Detect which cell encompasses the target text, then output its [x, y] center coordinate. 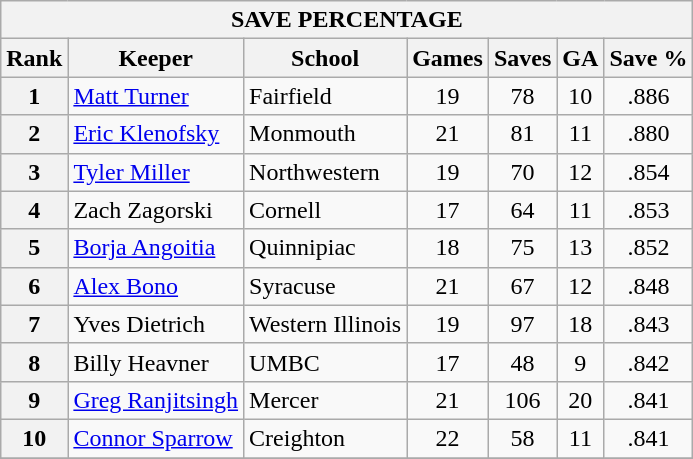
81 [522, 134]
Syracuse [326, 286]
Keeper [156, 58]
3 [34, 172]
Alex Bono [156, 286]
48 [522, 362]
Borja Angoitia [156, 248]
97 [522, 324]
.852 [648, 248]
GA [580, 58]
Monmouth [326, 134]
Quinnipiac [326, 248]
Billy Heavner [156, 362]
Greg Ranjitsingh [156, 400]
7 [34, 324]
8 [34, 362]
2 [34, 134]
Games [448, 58]
.886 [648, 96]
Zach Zagorski [156, 210]
Tyler Miller [156, 172]
78 [522, 96]
Yves Dietrich [156, 324]
6 [34, 286]
School [326, 58]
Fairfield [326, 96]
Cornell [326, 210]
70 [522, 172]
67 [522, 286]
Save % [648, 58]
.854 [648, 172]
Northwestern [326, 172]
Mercer [326, 400]
20 [580, 400]
64 [522, 210]
Western Illinois [326, 324]
Creighton [326, 438]
Saves [522, 58]
.853 [648, 210]
58 [522, 438]
1 [34, 96]
5 [34, 248]
.842 [648, 362]
Matt Turner [156, 96]
106 [522, 400]
4 [34, 210]
.880 [648, 134]
22 [448, 438]
UMBC [326, 362]
SAVE PERCENTAGE [347, 20]
.843 [648, 324]
13 [580, 248]
Eric Klenofsky [156, 134]
75 [522, 248]
.848 [648, 286]
Connor Sparrow [156, 438]
Rank [34, 58]
